Search for the cell housing the specified text and yield its (X, Y) center coordinate. 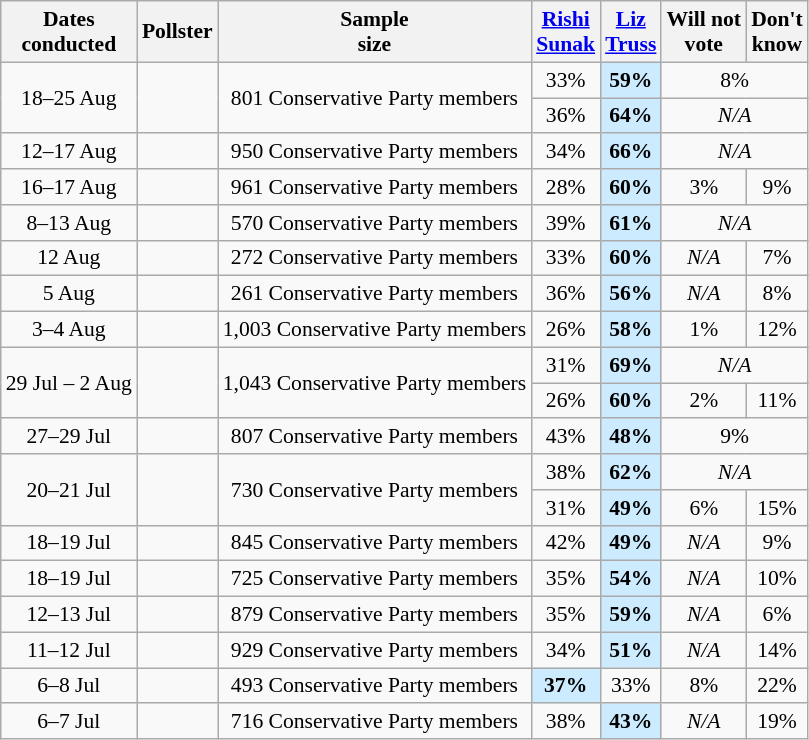
20–21 Jul (69, 490)
929 Conservative Party members (374, 650)
61% (630, 223)
570 Conservative Party members (374, 223)
7% (777, 258)
42% (566, 543)
716 Conservative Party members (374, 722)
3–4 Aug (69, 330)
3% (704, 187)
22% (777, 686)
29 Jul – 2 Aug (69, 382)
56% (630, 294)
807 Conservative Party members (374, 437)
12–17 Aug (69, 152)
801 Conservative Party members (374, 98)
6–8 Jul (69, 686)
27–29 Jul (69, 437)
Datesconducted (69, 32)
14% (777, 650)
1,003 Conservative Party members (374, 330)
19% (777, 722)
Samplesize (374, 32)
28% (566, 187)
11% (777, 401)
730 Conservative Party members (374, 490)
879 Conservative Party members (374, 615)
5 Aug (69, 294)
2% (704, 401)
39% (566, 223)
Don'tknow (777, 32)
1% (704, 330)
10% (777, 579)
845 Conservative Party members (374, 543)
69% (630, 365)
8–13 Aug (69, 223)
12% (777, 330)
Pollster (178, 32)
1,043 Conservative Party members (374, 382)
18–25 Aug (69, 98)
51% (630, 650)
12 Aug (69, 258)
37% (566, 686)
48% (630, 437)
64% (630, 116)
961 Conservative Party members (374, 187)
RishiSunak (566, 32)
66% (630, 152)
15% (777, 508)
LizTruss (630, 32)
12–13 Jul (69, 615)
6–7 Jul (69, 722)
54% (630, 579)
16–17 Aug (69, 187)
Will notvote (704, 32)
62% (630, 472)
950 Conservative Party members (374, 152)
58% (630, 330)
261 Conservative Party members (374, 294)
11–12 Jul (69, 650)
725 Conservative Party members (374, 579)
493 Conservative Party members (374, 686)
272 Conservative Party members (374, 258)
